For the text-containing cell, return its midpoint in [X, Y] coordinate format. 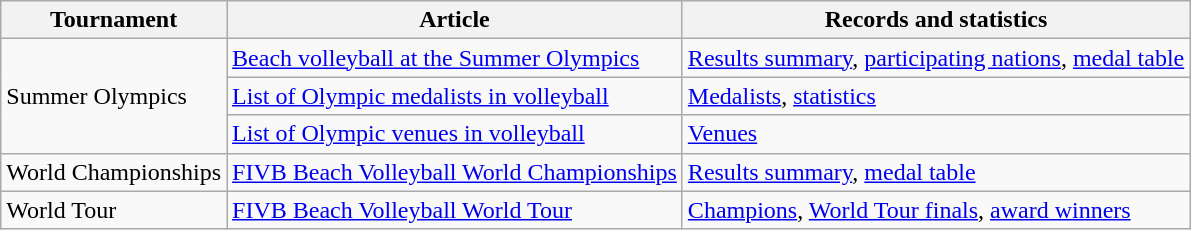
Champions, World Tour finals, award winners [936, 210]
World Tour [114, 210]
Medalists, statistics [936, 96]
FIVB Beach Volleyball World Championships [455, 172]
FIVB Beach Volleyball World Tour [455, 210]
Results summary, participating nations, medal table [936, 58]
World Championships [114, 172]
Beach volleyball at the Summer Olympics [455, 58]
Article [455, 20]
List of Olympic venues in volleyball [455, 134]
Venues [936, 134]
List of Olympic medalists in volleyball [455, 96]
Results summary, medal table [936, 172]
Records and statistics [936, 20]
Tournament [114, 20]
Summer Olympics [114, 96]
